Identify which cell holds the provided text, then report its (X, Y) central coordinate. 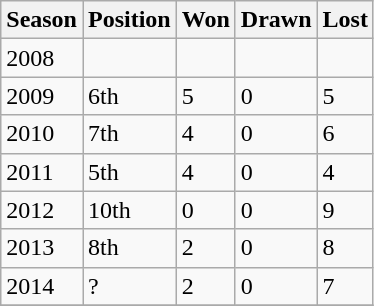
6 (345, 134)
2011 (42, 172)
2014 (42, 286)
2008 (42, 58)
Drawn (276, 20)
Lost (345, 20)
7 (345, 286)
Won (206, 20)
2013 (42, 248)
Season (42, 20)
8 (345, 248)
10th (129, 210)
2009 (42, 96)
7th (129, 134)
2010 (42, 134)
9 (345, 210)
8th (129, 248)
2012 (42, 210)
6th (129, 96)
5th (129, 172)
? (129, 286)
Position (129, 20)
